Detect which cell encompasses the target text, then output its [X, Y] center coordinate. 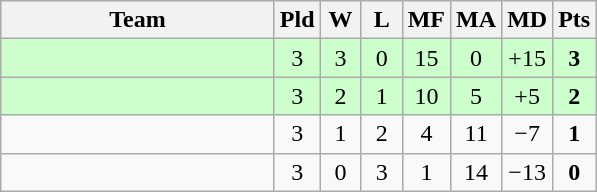
W [340, 20]
14 [476, 172]
Pts [574, 20]
11 [476, 134]
5 [476, 96]
L [382, 20]
+5 [528, 96]
Pld [297, 20]
4 [426, 134]
MD [528, 20]
Team [138, 20]
−13 [528, 172]
MA [476, 20]
−7 [528, 134]
+15 [528, 58]
10 [426, 96]
15 [426, 58]
MF [426, 20]
